Find where the given text appears and provide that cell's center as [X, Y] coordinate. 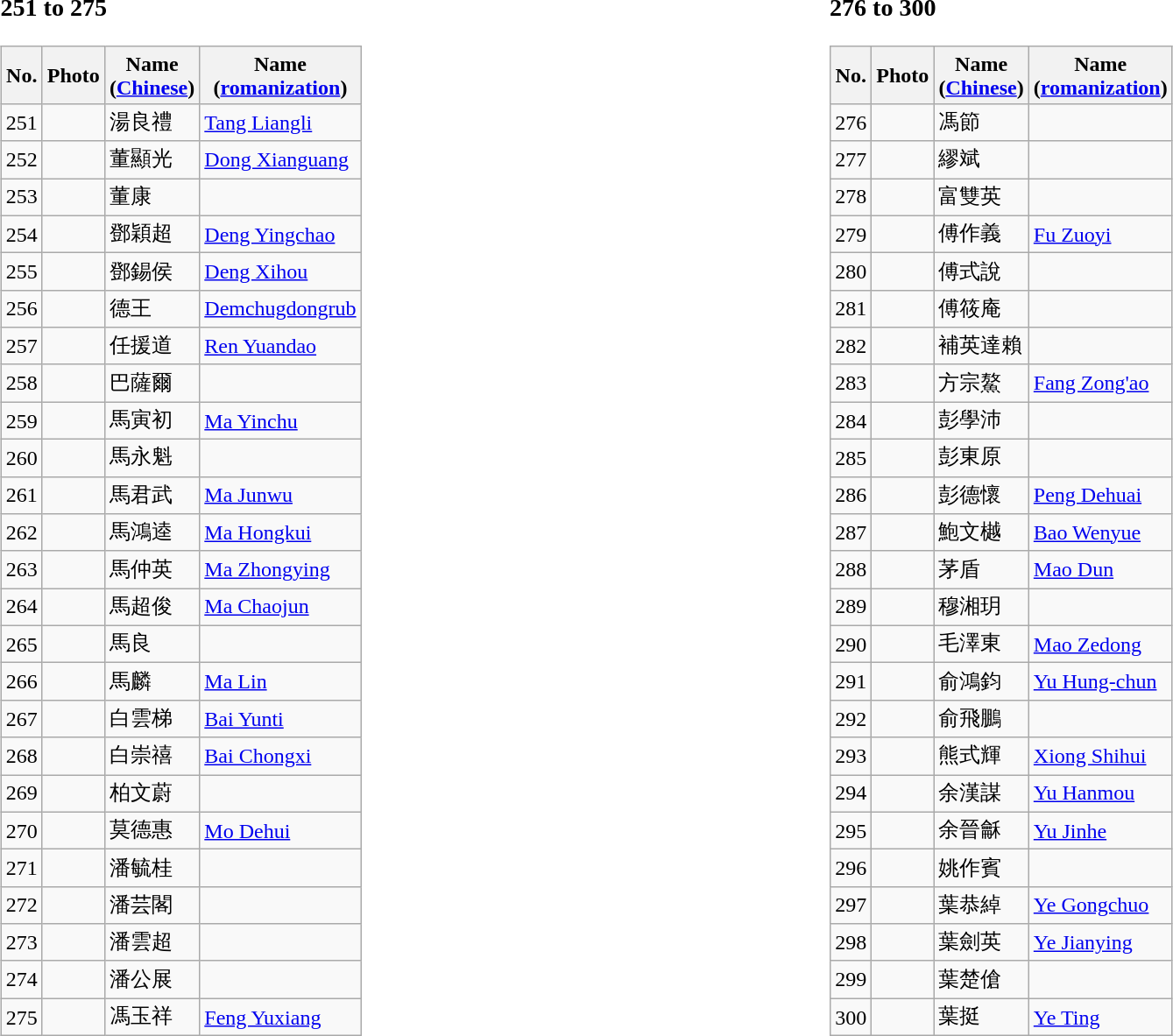
Yu Hanmou [1100, 793]
292 [851, 718]
Ma Hongkui [280, 532]
Ye Gongchuo [1100, 906]
263 [21, 569]
269 [21, 793]
傅筱庵 [981, 308]
Deng Xihou [280, 271]
287 [851, 532]
彭東原 [981, 459]
Bai Yunti [280, 718]
298 [851, 942]
281 [851, 308]
馮玉祥 [152, 1018]
276 [851, 123]
馬寅初 [152, 420]
潘公展 [152, 979]
方宗鰲 [981, 384]
260 [21, 459]
270 [21, 830]
258 [21, 384]
256 [21, 308]
Feng Yuxiang [280, 1018]
278 [851, 198]
295 [851, 830]
282 [851, 347]
彭學沛 [981, 420]
傅作義 [981, 235]
261 [21, 496]
259 [21, 420]
傅式說 [981, 271]
湯良禮 [152, 123]
穆湘玥 [981, 608]
Deng Yingchao [280, 235]
Mao Dun [1100, 569]
馬超俊 [152, 608]
255 [21, 271]
262 [21, 532]
葉挺 [981, 1018]
余漢謀 [981, 793]
Ma Yinchu [280, 420]
277 [851, 159]
273 [21, 942]
257 [21, 347]
268 [21, 757]
Fu Zuoyi [1100, 235]
潘毓桂 [152, 869]
Demchugdongrub [280, 308]
Xiong Shihui [1100, 757]
283 [851, 384]
272 [21, 906]
葉劍英 [981, 942]
265 [21, 645]
白雲梯 [152, 718]
299 [851, 979]
馬永魁 [152, 459]
Ren Yuandao [280, 347]
Ma Zhongying [280, 569]
葉楚傖 [981, 979]
任援道 [152, 347]
274 [21, 979]
293 [851, 757]
289 [851, 608]
288 [851, 569]
Mo Dehui [280, 830]
286 [851, 496]
Bai Chongxi [280, 757]
白崇禧 [152, 757]
馮節 [981, 123]
251 [21, 123]
Fang Zong'ao [1100, 384]
繆斌 [981, 159]
294 [851, 793]
275 [21, 1018]
296 [851, 869]
Ma Junwu [280, 496]
264 [21, 608]
葉恭綽 [981, 906]
Tang Liangli [280, 123]
284 [851, 420]
熊式輝 [981, 757]
Ye Ting [1100, 1018]
余晉龢 [981, 830]
266 [21, 681]
巴薩爾 [152, 384]
馬鴻逵 [152, 532]
富雙英 [981, 198]
潘芸閣 [152, 906]
莫德惠 [152, 830]
董顯光 [152, 159]
鄧錫侯 [152, 271]
潘雲超 [152, 942]
280 [851, 271]
馬仲英 [152, 569]
252 [21, 159]
彭德懷 [981, 496]
俞鴻鈞 [981, 681]
Mao Zedong [1100, 645]
鄧穎超 [152, 235]
297 [851, 906]
271 [21, 869]
Dong Xianguang [280, 159]
Ma Chaojun [280, 608]
馬麟 [152, 681]
291 [851, 681]
德王 [152, 308]
Peng Dehuai [1100, 496]
毛澤東 [981, 645]
柏文蔚 [152, 793]
茅盾 [981, 569]
馬君武 [152, 496]
俞飛鵬 [981, 718]
補英達賴 [981, 347]
Yu Jinhe [1100, 830]
姚作賓 [981, 869]
279 [851, 235]
300 [851, 1018]
267 [21, 718]
Ma Lin [280, 681]
253 [21, 198]
290 [851, 645]
馬良 [152, 645]
285 [851, 459]
鮑文樾 [981, 532]
Ye Jianying [1100, 942]
254 [21, 235]
董康 [152, 198]
Bao Wenyue [1100, 532]
Yu Hung-chun [1100, 681]
